From the cell containing the given text, extract its center point as (X, Y) coordinate. 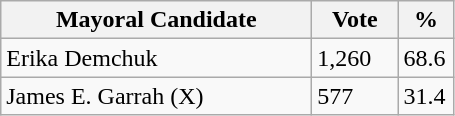
Erika Demchuk (156, 58)
Vote (355, 20)
68.6 (426, 58)
1,260 (355, 58)
James E. Garrah (X) (156, 96)
31.4 (426, 96)
Mayoral Candidate (156, 20)
577 (355, 96)
% (426, 20)
